For the text-containing cell, return its midpoint in [x, y] coordinate format. 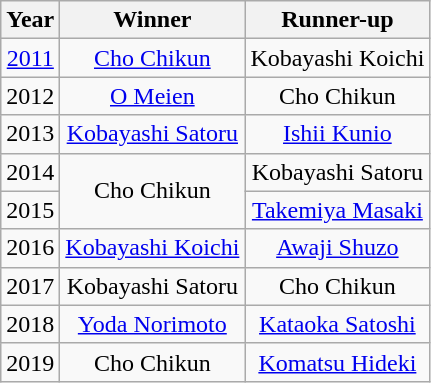
2017 [30, 286]
Awaji Shuzo [338, 248]
2016 [30, 248]
O Meien [152, 96]
Yoda Norimoto [152, 324]
2011 [30, 58]
Winner [152, 20]
2015 [30, 210]
2018 [30, 324]
Runner-up [338, 20]
Komatsu Hideki [338, 362]
Ishii Kunio [338, 134]
Kataoka Satoshi [338, 324]
Year [30, 20]
2019 [30, 362]
2013 [30, 134]
2014 [30, 172]
Takemiya Masaki [338, 210]
2012 [30, 96]
